Identify which cell holds the provided text, then report its (X, Y) central coordinate. 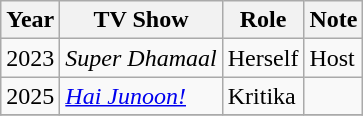
Role (263, 20)
Kritika (263, 96)
2023 (30, 58)
Herself (263, 58)
TV Show (141, 20)
Hai Junoon! (141, 96)
Year (30, 20)
Super Dhamaal (141, 58)
Note (334, 20)
Host (334, 58)
2025 (30, 96)
